Return (x, y) of the center of cell containing provided text 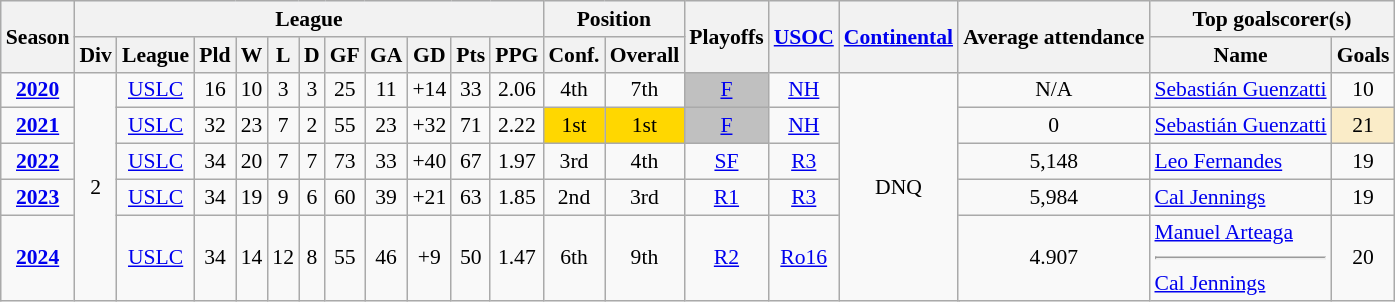
Playoffs (726, 36)
Top goalscorer(s) (1272, 19)
R2 (726, 258)
32 (214, 126)
71 (470, 126)
Ro16 (804, 258)
Average attendance (1054, 36)
46 (386, 258)
Manuel Arteaga Cal Jennings (1240, 258)
+9 (429, 258)
Continental (898, 36)
2020 (38, 90)
Cal Jennings (1240, 197)
+32 (429, 126)
L (283, 55)
Div (96, 55)
73 (345, 162)
5,984 (1054, 197)
GA (386, 55)
2021 (38, 126)
2023 (38, 197)
5,148 (1054, 162)
R1 (726, 197)
2nd (574, 197)
67 (470, 162)
12 (283, 258)
25 (345, 90)
Conf. (574, 55)
+21 (429, 197)
14 (252, 258)
Leo Fernandes (1240, 162)
7th (645, 90)
60 (345, 197)
11 (386, 90)
DNQ (898, 186)
50 (470, 258)
+40 (429, 162)
4.907 (1054, 258)
9th (645, 258)
63 (470, 197)
SF (726, 162)
9 (283, 197)
6 (312, 197)
2024 (38, 258)
1.97 (516, 162)
21 (1364, 126)
Pts (470, 55)
GD (429, 55)
2022 (38, 162)
2.22 (516, 126)
6th (574, 258)
0 (1054, 126)
Season (38, 36)
Goals (1364, 55)
1.47 (516, 258)
PPG (516, 55)
Name (1240, 55)
Overall (645, 55)
N/A (1054, 90)
USOC (804, 36)
W (252, 55)
Pld (214, 55)
D (312, 55)
39 (386, 197)
GF (345, 55)
+14 (429, 90)
Position (614, 19)
16 (214, 90)
2.06 (516, 90)
1.85 (516, 197)
8 (312, 258)
